Pinpoint the cell where the given text exists, returning its (X, Y) midpoint coordinate. 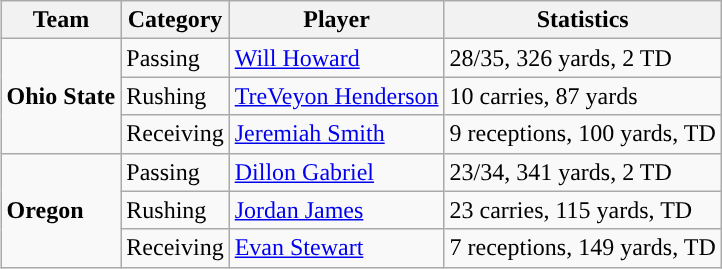
Dillon Gabriel (336, 172)
Ohio State (61, 96)
Statistics (582, 20)
23 carries, 115 yards, TD (582, 210)
TreVeyon Henderson (336, 96)
23/34, 341 yards, 2 TD (582, 172)
Category (175, 20)
Evan Stewart (336, 248)
Jordan James (336, 210)
Will Howard (336, 58)
Jeremiah Smith (336, 134)
10 carries, 87 yards (582, 96)
9 receptions, 100 yards, TD (582, 134)
7 receptions, 149 yards, TD (582, 248)
Team (61, 20)
Player (336, 20)
Oregon (61, 210)
28/35, 326 yards, 2 TD (582, 58)
